Output the (x, y) coordinate of the center of the cell containing the given text.  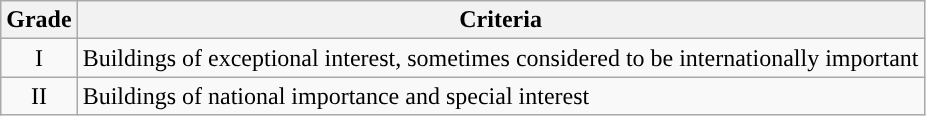
I (39, 58)
II (39, 96)
Grade (39, 20)
Criteria (500, 20)
Buildings of national importance and special interest (500, 96)
Buildings of exceptional interest, sometimes considered to be internationally important (500, 58)
